Determine the (x, y) coordinate at the center of the cell enclosing the given text.  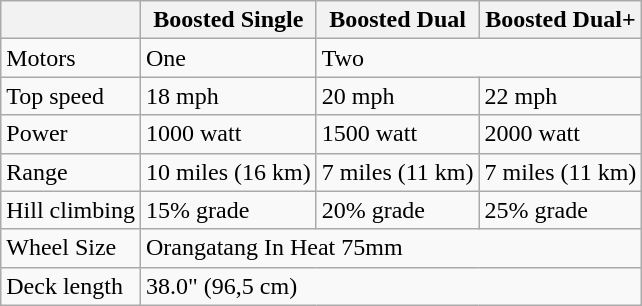
Range (71, 172)
18 mph (228, 96)
2000 watt (560, 134)
10 miles (16 km) (228, 172)
Boosted Single (228, 20)
Hill climbing (71, 210)
20 mph (398, 96)
15% grade (228, 210)
20% grade (398, 210)
25% grade (560, 210)
Boosted Dual (398, 20)
Wheel Size (71, 248)
38.0" (96,5 cm) (390, 286)
Boosted Dual+ (560, 20)
22 mph (560, 96)
One (228, 58)
Orangatang In Heat 75mm (390, 248)
Top speed (71, 96)
1000 watt (228, 134)
Motors (71, 58)
Power (71, 134)
1500 watt (398, 134)
Deck length (71, 286)
Two (479, 58)
